Locate the cell with the specified text and output its [x, y] center coordinate. 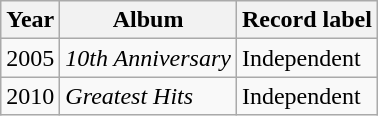
Year [30, 20]
2005 [30, 58]
Greatest Hits [148, 96]
10th Anniversary [148, 58]
2010 [30, 96]
Record label [306, 20]
Album [148, 20]
